For the text-containing cell, return its midpoint in [x, y] coordinate format. 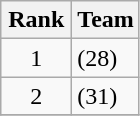
1 [36, 58]
(31) [106, 96]
(28) [106, 58]
2 [36, 96]
Team [106, 20]
Rank [36, 20]
